Search for the cell housing the specified text and yield its [X, Y] center coordinate. 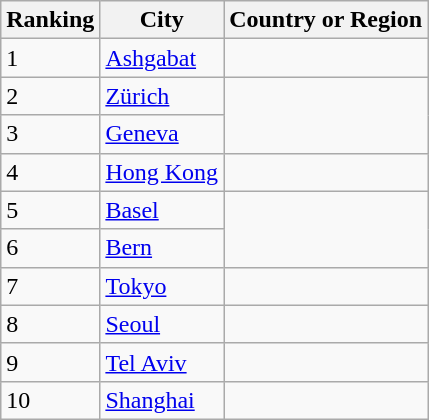
Country or Region [326, 20]
Geneva [162, 134]
Basel [162, 210]
City [162, 20]
Tel Aviv [162, 362]
Shanghai [162, 400]
8 [50, 324]
6 [50, 248]
Seoul [162, 324]
5 [50, 210]
Hong Kong [162, 172]
4 [50, 172]
1 [50, 58]
7 [50, 286]
9 [50, 362]
2 [50, 96]
10 [50, 400]
Tokyo [162, 286]
Zürich [162, 96]
Bern [162, 248]
Ranking [50, 20]
Ashgabat [162, 58]
3 [50, 134]
